Return the (X, Y) coordinate for the center point of the cell that contains the specified text.  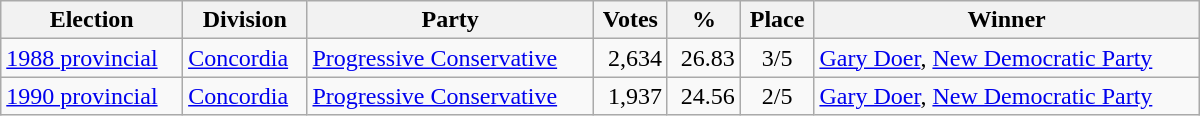
2/5 (777, 96)
1990 provincial (92, 96)
1988 provincial (92, 58)
Votes (630, 20)
2,634 (630, 58)
1,937 (630, 96)
24.56 (704, 96)
3/5 (777, 58)
Party (450, 20)
Winner (1006, 20)
Division (245, 20)
Place (777, 20)
% (704, 20)
Election (92, 20)
26.83 (704, 58)
